From the cell containing the given text, extract its center point as (x, y) coordinate. 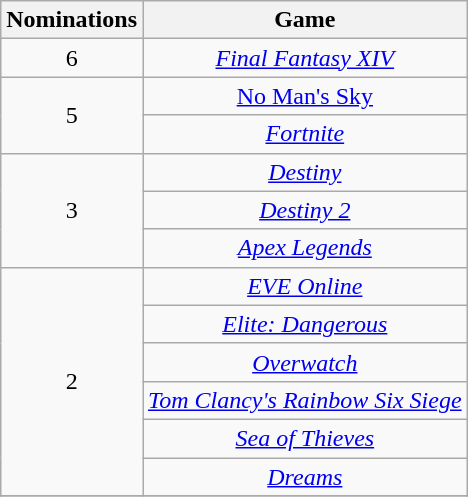
Destiny 2 (304, 210)
Tom Clancy's Rainbow Six Siege (304, 400)
6 (72, 58)
EVE Online (304, 286)
Overwatch (304, 362)
Dreams (304, 477)
Destiny (304, 172)
3 (72, 210)
Sea of Thieves (304, 438)
Final Fantasy XIV (304, 58)
2 (72, 381)
Fortnite (304, 134)
No Man's Sky (304, 96)
Nominations (72, 20)
Game (304, 20)
Elite: Dangerous (304, 324)
Apex Legends (304, 248)
5 (72, 115)
